Detect which cell encompasses the target text, then output its [X, Y] center coordinate. 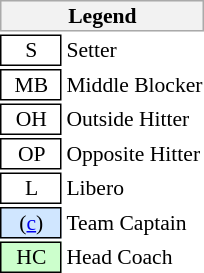
Legend [102, 16]
Setter [134, 50]
Opposite Hitter [134, 154]
OH [32, 120]
Libero [134, 188]
(c) [32, 223]
Team Captain [134, 223]
Outside Hitter [134, 120]
OP [32, 154]
Middle Blocker [134, 85]
S [32, 50]
L [32, 188]
MB [32, 85]
